Detect which cell encompasses the target text, then output its [X, Y] center coordinate. 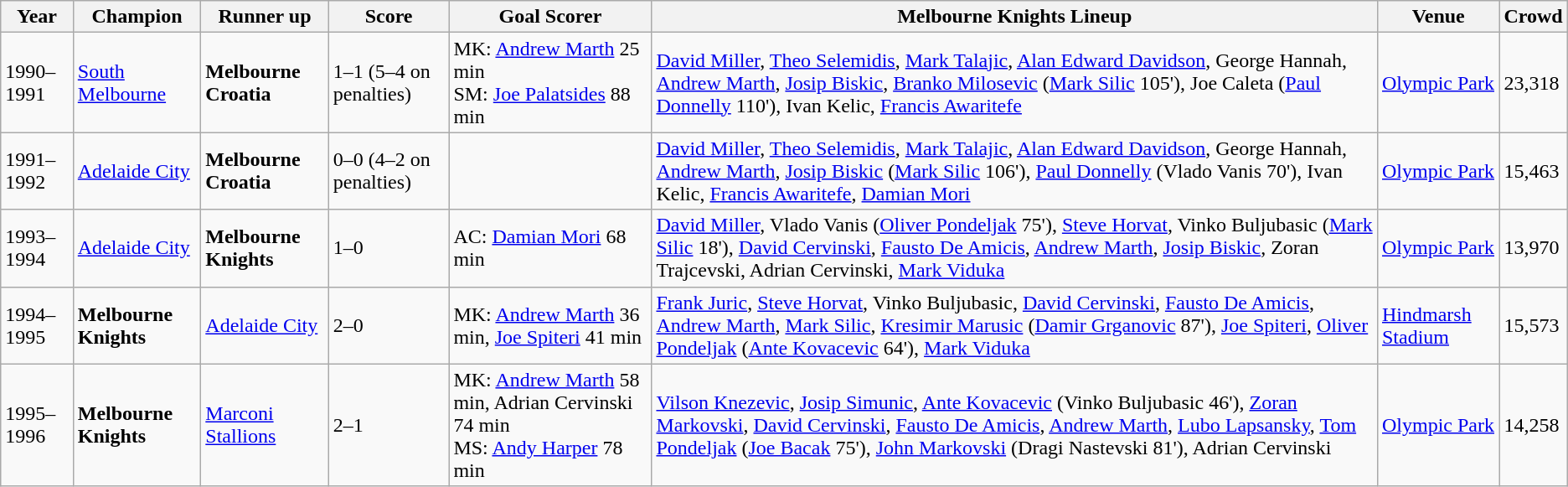
1991–1992 [37, 171]
14,258 [1533, 425]
MK: Andrew Marth 25 minSM: Joe Palatsides 88 min [550, 82]
1995–1996 [37, 425]
1993–1994 [37, 248]
1–1 (5–4 on penalties) [389, 82]
15,573 [1533, 325]
Venue [1437, 17]
MK: Andrew Marth 58 min, Adrian Cervinski 74 minMS: Andy Harper 78 min [550, 425]
0–0 (4–2 on penalties) [389, 171]
South Melbourne [137, 82]
Crowd [1533, 17]
Goal Scorer [550, 17]
Year [37, 17]
Champion [137, 17]
13,970 [1533, 248]
23,318 [1533, 82]
Melbourne Knights Lineup [1015, 17]
MK: Andrew Marth 36 min, Joe Spiteri 41 min [550, 325]
2–0 [389, 325]
1990–1991 [37, 82]
Hindmarsh Stadium [1437, 325]
1–0 [389, 248]
2–1 [389, 425]
AC: Damian Mori 68 min [550, 248]
Runner up [265, 17]
Marconi Stallions [265, 425]
1994–1995 [37, 325]
15,463 [1533, 171]
Score [389, 17]
